Locate the cell with the specified text and output its (X, Y) center coordinate. 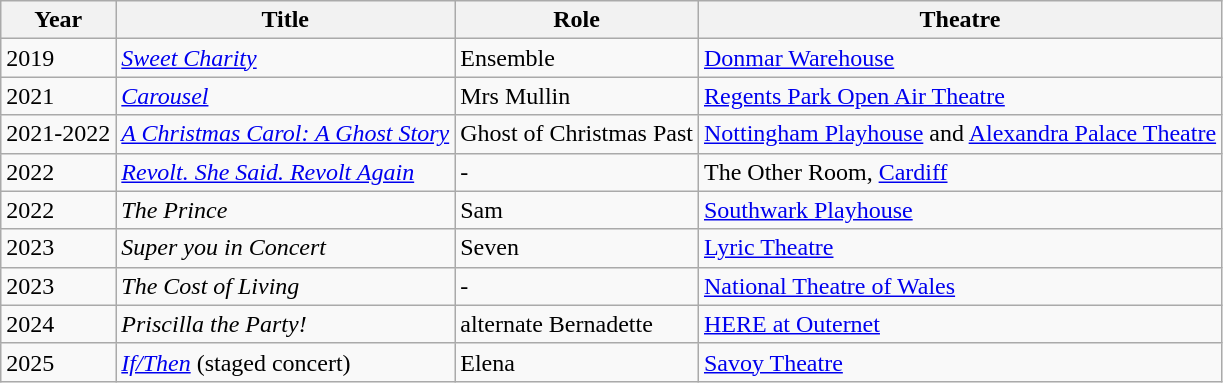
A Christmas Carol: A Ghost Story (286, 134)
Year (58, 20)
Super you in Concert (286, 248)
Lyric Theatre (960, 248)
2021-2022 (58, 134)
Title (286, 20)
Revolt. She Said. Revolt Again (286, 172)
Savoy Theatre (960, 362)
Seven (577, 248)
Ensemble (577, 58)
Elena (577, 362)
The Prince (286, 210)
2024 (58, 324)
Role (577, 20)
Ghost of Christmas Past (577, 134)
Sweet Charity (286, 58)
The Cost of Living (286, 286)
Nottingham Playhouse and Alexandra Palace Theatre (960, 134)
Donmar Warehouse (960, 58)
The Other Room, Cardiff (960, 172)
2019 (58, 58)
Priscilla the Party! (286, 324)
If/Then (staged concert) (286, 362)
2025 (58, 362)
HERE at Outernet (960, 324)
alternate Bernadette (577, 324)
National Theatre of Wales (960, 286)
2021 (58, 96)
Carousel (286, 96)
Sam (577, 210)
Regents Park Open Air Theatre (960, 96)
Mrs Mullin (577, 96)
Theatre (960, 20)
Southwark Playhouse (960, 210)
